Output the [x, y] coordinate of the center of the cell containing the given text.  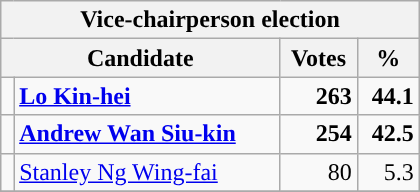
Andrew Wan Siu-kin [147, 134]
42.5 [388, 134]
254 [318, 134]
80 [318, 172]
Votes [318, 58]
44.1 [388, 96]
Stanley Ng Wing-fai [147, 172]
263 [318, 96]
Vice-chairperson election [210, 20]
Lo Kin-hei [147, 96]
% [388, 58]
Candidate [140, 58]
5.3 [388, 172]
